Locate the cell with the specified text and output its (x, y) center coordinate. 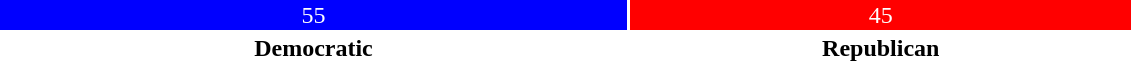
55 (314, 15)
